Find where the given text appears and provide that cell's center as [X, Y] coordinate. 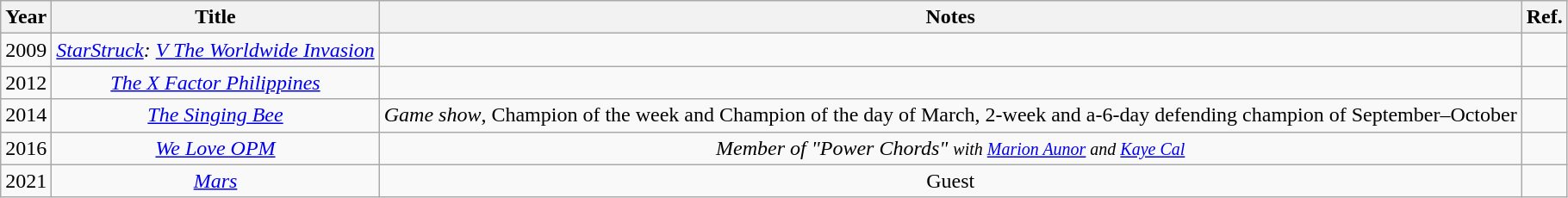
Guest [950, 181]
Ref. [1544, 17]
Year [26, 17]
StarStruck: V The Worldwide Invasion [215, 50]
2014 [26, 115]
Game show, Champion of the week and Champion of the day of March, 2-week and a-6-day defending champion of September–October [950, 115]
The Singing Bee [215, 115]
2009 [26, 50]
The X Factor Philippines [215, 83]
Member of "Power Chords" with Marion Aunor and Kaye Cal [950, 148]
2021 [26, 181]
2012 [26, 83]
2016 [26, 148]
Notes [950, 17]
We Love OPM [215, 148]
Title [215, 17]
Mars [215, 181]
